Locate the cell with the specified text and output its [x, y] center coordinate. 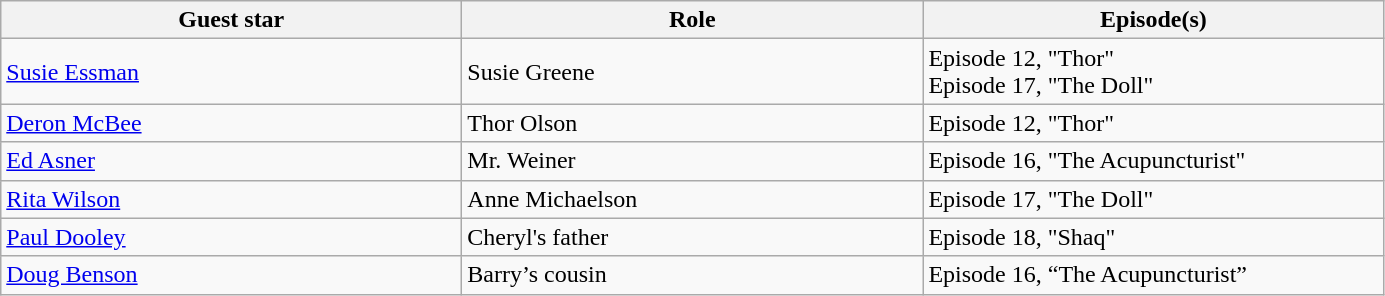
Susie Essman [232, 72]
Episode(s) [1154, 20]
Barry’s cousin [692, 275]
Episode 16, "The Acupuncturist" [1154, 161]
Susie Greene [692, 72]
Cheryl's father [692, 237]
Episode 18, "Shaq" [1154, 237]
Episode 12, "Thor" [1154, 123]
Doug Benson [232, 275]
Guest star [232, 20]
Thor Olson [692, 123]
Anne Michaelson [692, 199]
Role [692, 20]
Deron McBee [232, 123]
Ed Asner [232, 161]
Mr. Weiner [692, 161]
Episode 12, "Thor"Episode 17, "The Doll" [1154, 72]
Episode 17, "The Doll" [1154, 199]
Episode 16, “The Acupuncturist” [1154, 275]
Paul Dooley [232, 237]
Rita Wilson [232, 199]
